Return [x, y] of the center of cell containing provided text 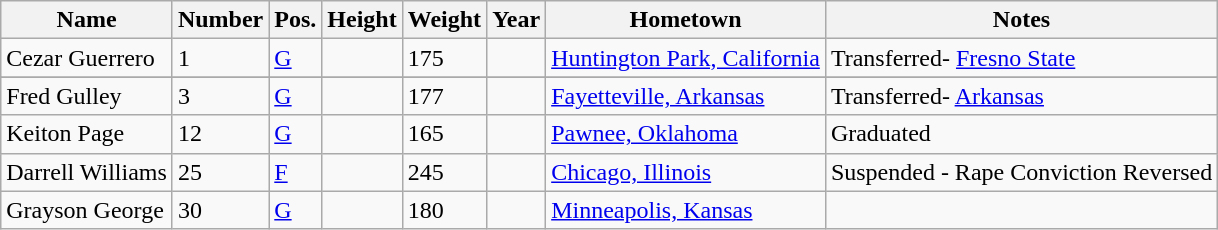
Hometown [686, 20]
Pos. [296, 20]
Chicago, Illinois [686, 172]
Keiton Page [87, 134]
Fayetteville, Arkansas [686, 96]
1 [220, 58]
180 [444, 210]
Cezar Guerrero [87, 58]
Name [87, 20]
Grayson George [87, 210]
3 [220, 96]
Graduated [1021, 134]
Suspended - Rape Conviction Reversed [1021, 172]
30 [220, 210]
Pawnee, Oklahoma [686, 134]
165 [444, 134]
Year [516, 20]
Fred Gulley [87, 96]
Transferred- Fresno State [1021, 58]
245 [444, 172]
12 [220, 134]
Huntington Park, California [686, 58]
Weight [444, 20]
25 [220, 172]
Notes [1021, 20]
Number [220, 20]
Minneapolis, Kansas [686, 210]
Darrell Williams [87, 172]
175 [444, 58]
177 [444, 96]
F [296, 172]
Transferred- Arkansas [1021, 96]
Height [362, 20]
